Provide the [x, y] coordinate of the cell's center where the given text is located.  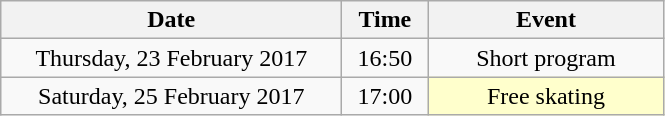
Thursday, 23 February 2017 [172, 58]
Free skating [546, 96]
Saturday, 25 February 2017 [172, 96]
Event [546, 20]
Time [385, 20]
Short program [546, 58]
17:00 [385, 96]
16:50 [385, 58]
Date [172, 20]
